Scan for the cell matching the given text and deliver its [x, y] coordinate at center. 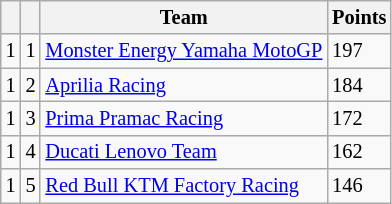
Ducati Lenovo Team [184, 152]
3 [31, 118]
5 [31, 186]
197 [359, 51]
Team [184, 17]
Aprilia Racing [184, 85]
2 [31, 85]
162 [359, 152]
4 [31, 152]
184 [359, 85]
Red Bull KTM Factory Racing [184, 186]
Prima Pramac Racing [184, 118]
172 [359, 118]
Points [359, 17]
146 [359, 186]
Monster Energy Yamaha MotoGP [184, 51]
